Identify which cell holds the provided text, then report its [x, y] central coordinate. 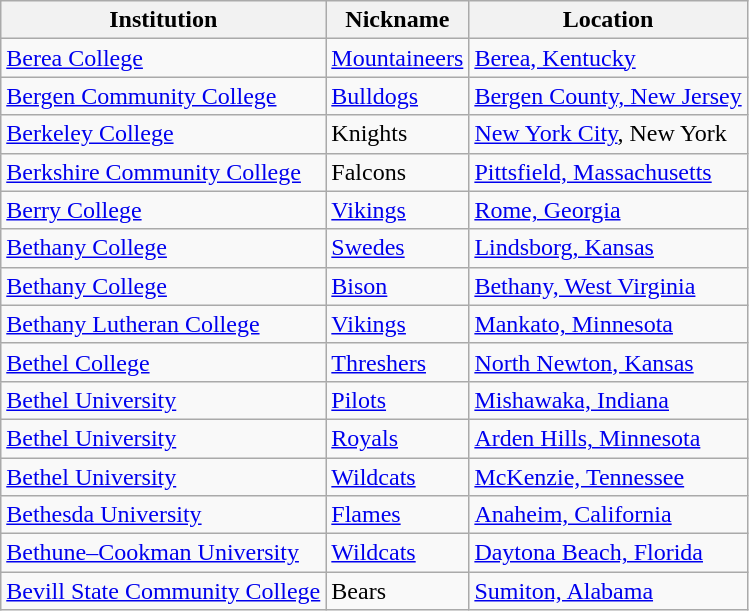
Daytona Beach, Florida [608, 553]
Bison [398, 286]
Bears [398, 591]
Mountaineers [398, 58]
Bethesda University [164, 515]
Swedes [398, 248]
New York City, New York [608, 134]
Mishawaka, Indiana [608, 400]
Knights [398, 134]
Berkshire Community College [164, 172]
Lindsborg, Kansas [608, 248]
Bevill State Community College [164, 591]
Bethune–Cookman University [164, 553]
Bethany, West Virginia [608, 286]
Sumiton, Alabama [608, 591]
Location [608, 20]
Bergen Community College [164, 96]
Royals [398, 438]
Threshers [398, 362]
Flames [398, 515]
Berry College [164, 210]
Pilots [398, 400]
Institution [164, 20]
Bulldogs [398, 96]
Bethany Lutheran College [164, 324]
Bergen County, New Jersey [608, 96]
Mankato, Minnesota [608, 324]
Berkeley College [164, 134]
Anaheim, California [608, 515]
Arden Hills, Minnesota [608, 438]
Bethel College [164, 362]
Rome, Georgia [608, 210]
Falcons [398, 172]
North Newton, Kansas [608, 362]
McKenzie, Tennessee [608, 477]
Pittsfield, Massachusetts [608, 172]
Berea, Kentucky [608, 58]
Nickname [398, 20]
Berea College [164, 58]
